Scan for the cell matching the given text and deliver its (X, Y) coordinate at center. 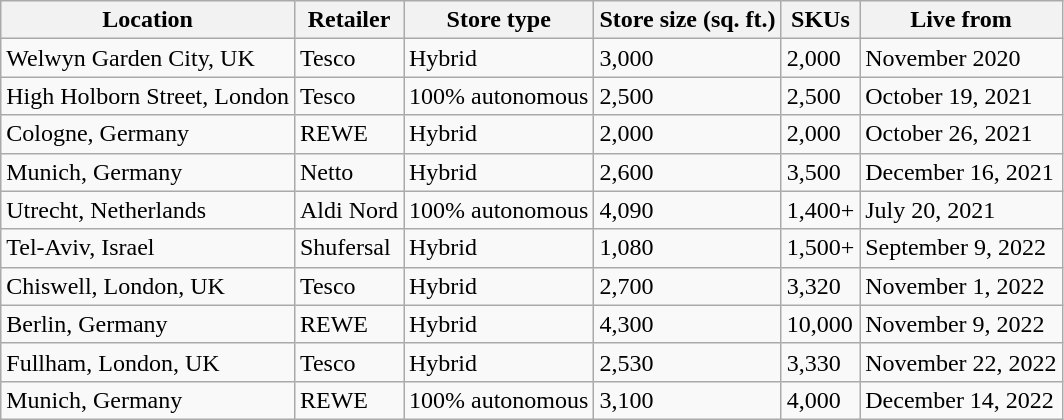
October 19, 2021 (961, 96)
Welwyn Garden City, UK (148, 58)
July 20, 2021 (961, 210)
November 1, 2022 (961, 286)
Live from (961, 20)
2,700 (688, 286)
2,600 (688, 172)
Aldi Nord (348, 210)
4,090 (688, 210)
10,000 (820, 324)
Fullham, London, UK (148, 362)
Berlin, Germany (148, 324)
1,500+ (820, 248)
3,500 (820, 172)
Location (148, 20)
Utrecht, Netherlands (148, 210)
November 2020 (961, 58)
Store size (sq. ft.) (688, 20)
Shufersal (348, 248)
November 9, 2022 (961, 324)
Tel-Aviv, Israel (148, 248)
3,000 (688, 58)
November 22, 2022 (961, 362)
High Holborn Street, London (148, 96)
4,000 (820, 400)
December 16, 2021 (961, 172)
October 26, 2021 (961, 134)
4,300 (688, 324)
1,080 (688, 248)
Store type (499, 20)
3,100 (688, 400)
2,530 (688, 362)
September 9, 2022 (961, 248)
Chiswell, London, UK (148, 286)
3,330 (820, 362)
3,320 (820, 286)
Retailer (348, 20)
December 14, 2022 (961, 400)
Cologne, Germany (148, 134)
Netto (348, 172)
1,400+ (820, 210)
SKUs (820, 20)
